Locate the cell with the specified text and output its [X, Y] center coordinate. 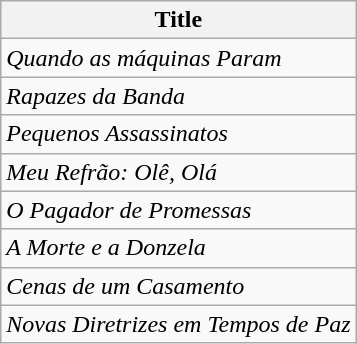
Title [178, 20]
O Pagador de Promessas [178, 210]
Rapazes da Banda [178, 96]
Novas Diretrizes em Tempos de Paz [178, 324]
Pequenos Assassinatos [178, 134]
Quando as máquinas Param [178, 58]
Cenas de um Casamento [178, 286]
Meu Refrão: Olê, Olá [178, 172]
A Morte e a Donzela [178, 248]
